Extract the [x, y] coordinate from the center of the cell holding the provided text.  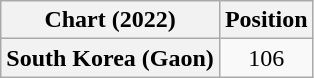
Position [266, 20]
106 [266, 58]
Chart (2022) [110, 20]
South Korea (Gaon) [110, 58]
